Provide the (x, y) coordinate of the cell's center where the given text is located.  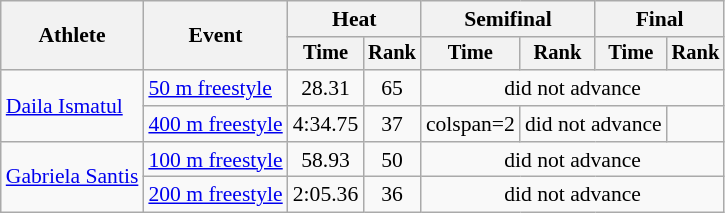
4:34.75 (326, 124)
Athlete (72, 36)
37 (392, 124)
Daila Ismatul (72, 106)
65 (392, 88)
Semifinal (508, 19)
50 (392, 160)
2:05.36 (326, 195)
Final (660, 19)
Gabriela Santis (72, 178)
100 m freestyle (215, 160)
200 m freestyle (215, 195)
Event (215, 36)
50 m freestyle (215, 88)
400 m freestyle (215, 124)
28.31 (326, 88)
36 (392, 195)
Heat (354, 19)
58.93 (326, 160)
colspan=2 (470, 124)
